Find where the given text appears and provide that cell's center as (X, Y) coordinate. 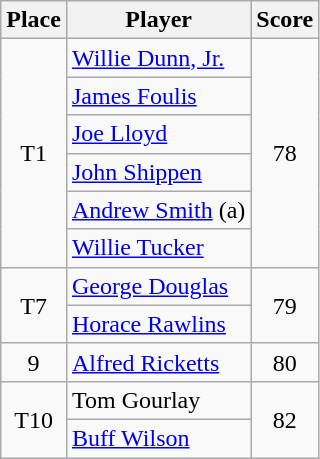
Buff Wilson (158, 438)
79 (285, 305)
Tom Gourlay (158, 400)
Alfred Ricketts (158, 362)
Andrew Smith (a) (158, 210)
78 (285, 153)
80 (285, 362)
Willie Dunn, Jr. (158, 58)
Willie Tucker (158, 248)
Horace Rawlins (158, 324)
George Douglas (158, 286)
Player (158, 20)
T10 (34, 419)
Joe Lloyd (158, 134)
Score (285, 20)
82 (285, 419)
James Foulis (158, 96)
9 (34, 362)
Place (34, 20)
John Shippen (158, 172)
T7 (34, 305)
T1 (34, 153)
